Detect which cell encompasses the target text, then output its [x, y] center coordinate. 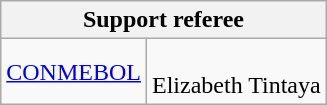
Elizabeth Tintaya [236, 72]
Support referee [164, 20]
CONMEBOL [74, 72]
